Provide the (X, Y) coordinate of the cell's center where the given text is located.  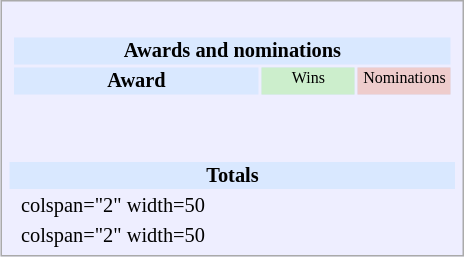
Awards and nominations Award Wins Nominations (233, 84)
Awards and nominations (232, 50)
Nominations (404, 80)
Wins (308, 80)
Totals (233, 176)
Award (136, 80)
